For the text-containing cell, return its midpoint in (x, y) coordinate format. 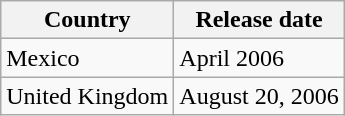
United Kingdom (88, 96)
Release date (259, 20)
April 2006 (259, 58)
August 20, 2006 (259, 96)
Mexico (88, 58)
Country (88, 20)
